Pinpoint the cell where the given text exists, returning its [x, y] midpoint coordinate. 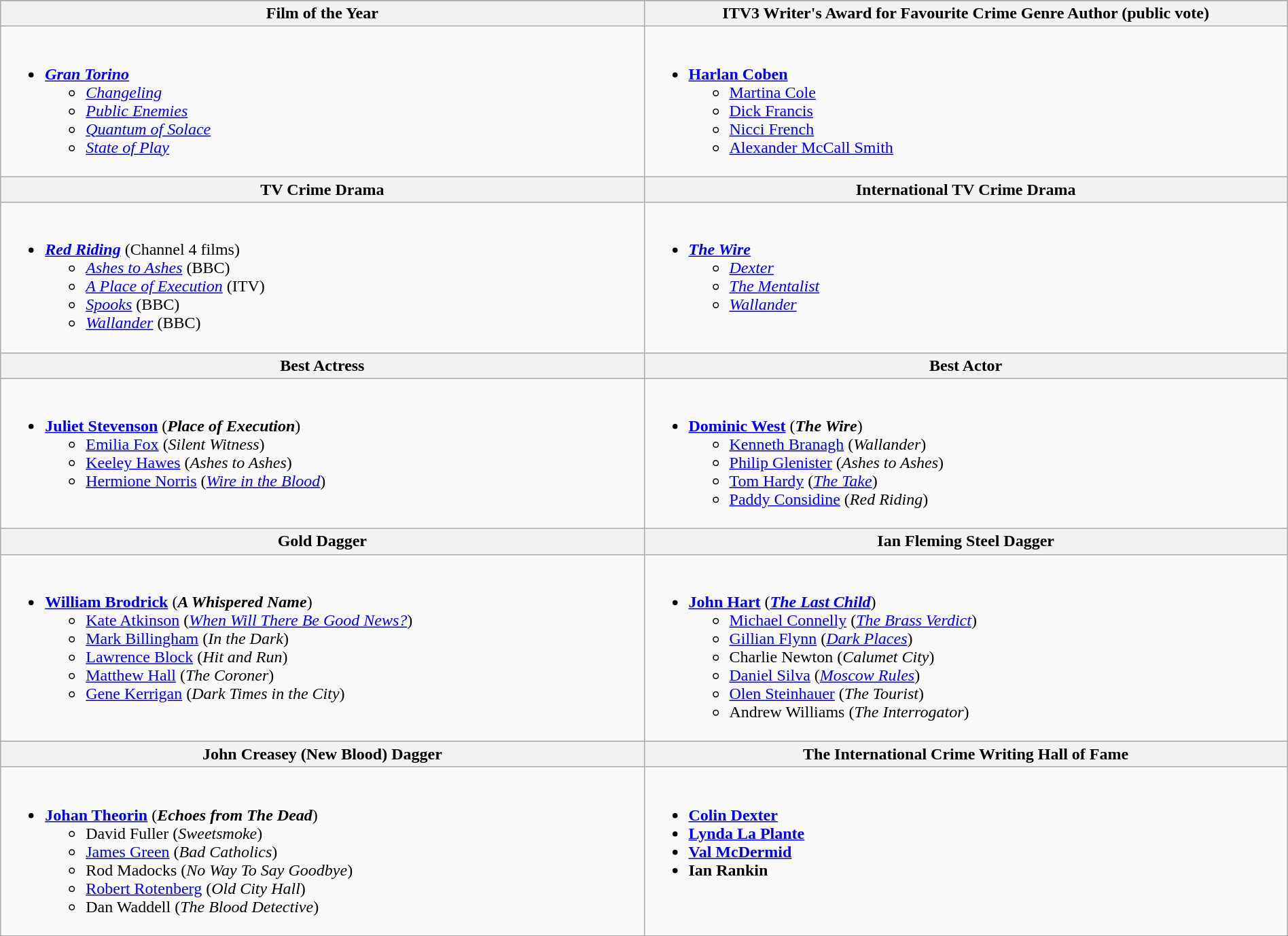
TV Crime Drama [322, 190]
The WireDexterThe MentalistWallander [966, 277]
Colin DexterLynda La PlanteVal McDermidIan Rankin [966, 851]
Dominic West (The Wire)Kenneth Branagh (Wallander)Philip Glenister (Ashes to Ashes)Tom Hardy (The Take)Paddy Considine (Red Riding) [966, 454]
Red Riding (Channel 4 films)Ashes to Ashes (BBC)A Place of Execution (ITV)Spooks (BBC)Wallander (BBC) [322, 277]
The International Crime Writing Hall of Fame [966, 754]
Film of the Year [322, 14]
John Creasey (New Blood) Dagger [322, 754]
Best Actress [322, 365]
International TV Crime Drama [966, 190]
Gold Dagger [322, 541]
Gran TorinoChangelingPublic EnemiesQuantum of SolaceState of Play [322, 102]
Ian Fleming Steel Dagger [966, 541]
Best Actor [966, 365]
Juliet Stevenson (Place of Execution)Emilia Fox (Silent Witness)Keeley Hawes (Ashes to Ashes)Hermione Norris (Wire in the Blood) [322, 454]
Harlan CobenMartina ColeDick FrancisNicci FrenchAlexander McCall Smith [966, 102]
ITV3 Writer's Award for Favourite Crime Genre Author (public vote) [966, 14]
